Pinpoint the cell where the given text exists, returning its (x, y) midpoint coordinate. 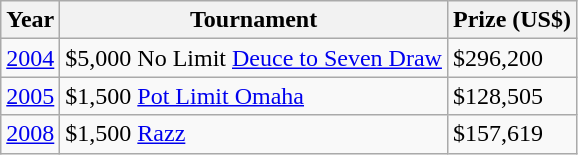
2005 (30, 96)
2004 (30, 58)
Prize (US$) (512, 20)
$1,500 Pot Limit Omaha (254, 96)
2008 (30, 134)
$5,000 No Limit Deuce to Seven Draw (254, 58)
Tournament (254, 20)
$128,505 (512, 96)
Year (30, 20)
$1,500 Razz (254, 134)
$296,200 (512, 58)
$157,619 (512, 134)
